Capture the cell that displays the provided text and extract its [X, Y] central coordinate. 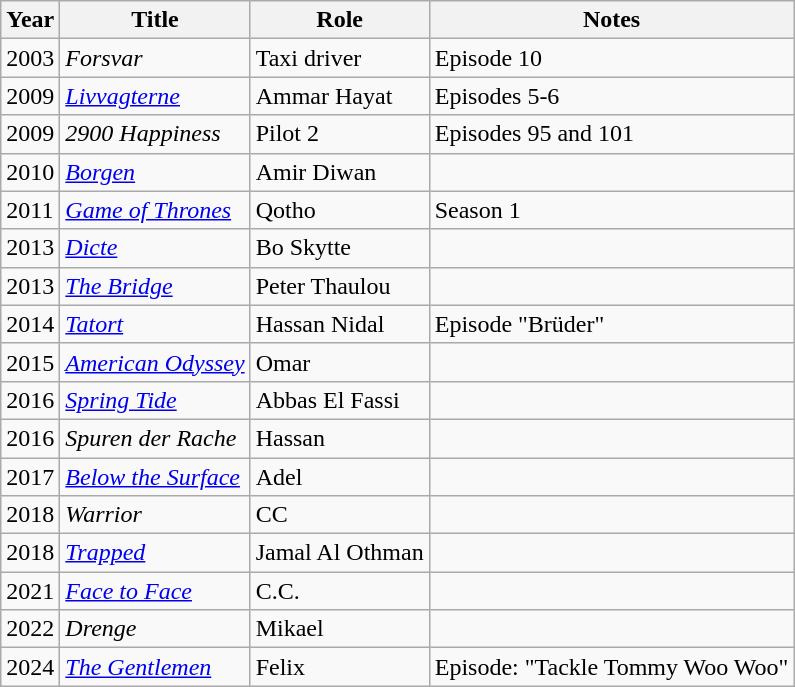
Season 1 [612, 210]
Tatort [155, 324]
Warrior [155, 515]
Mikael [340, 629]
Abbas El Fassi [340, 400]
Spuren der Rache [155, 438]
Qotho [340, 210]
2011 [30, 210]
The Bridge [155, 286]
Episodes 5-6 [612, 96]
2021 [30, 591]
Taxi driver [340, 58]
CC [340, 515]
Episodes 95 and 101 [612, 134]
2017 [30, 477]
Face to Face [155, 591]
Adel [340, 477]
2022 [30, 629]
Below the Surface [155, 477]
Amir Diwan [340, 172]
Livvagterne [155, 96]
Borgen [155, 172]
Hassan Nidal [340, 324]
2015 [30, 362]
Spring Tide [155, 400]
2003 [30, 58]
Role [340, 20]
Pilot 2 [340, 134]
Omar [340, 362]
2024 [30, 667]
Trapped [155, 553]
Episode 10 [612, 58]
Ammar Hayat [340, 96]
C.C. [340, 591]
American Odyssey [155, 362]
2014 [30, 324]
Episode: "Tackle Tommy Woo Woo" [612, 667]
Title [155, 20]
Drenge [155, 629]
Hassan [340, 438]
Game of Thrones [155, 210]
Episode "Brüder" [612, 324]
Forsvar [155, 58]
Year [30, 20]
2900 Happiness [155, 134]
Peter Thaulou [340, 286]
Bo Skytte [340, 248]
Jamal Al Othman [340, 553]
Felix [340, 667]
The Gentlemen [155, 667]
Dicte [155, 248]
2010 [30, 172]
Notes [612, 20]
